Extract the (X, Y) coordinate from the center of the cell holding the provided text.  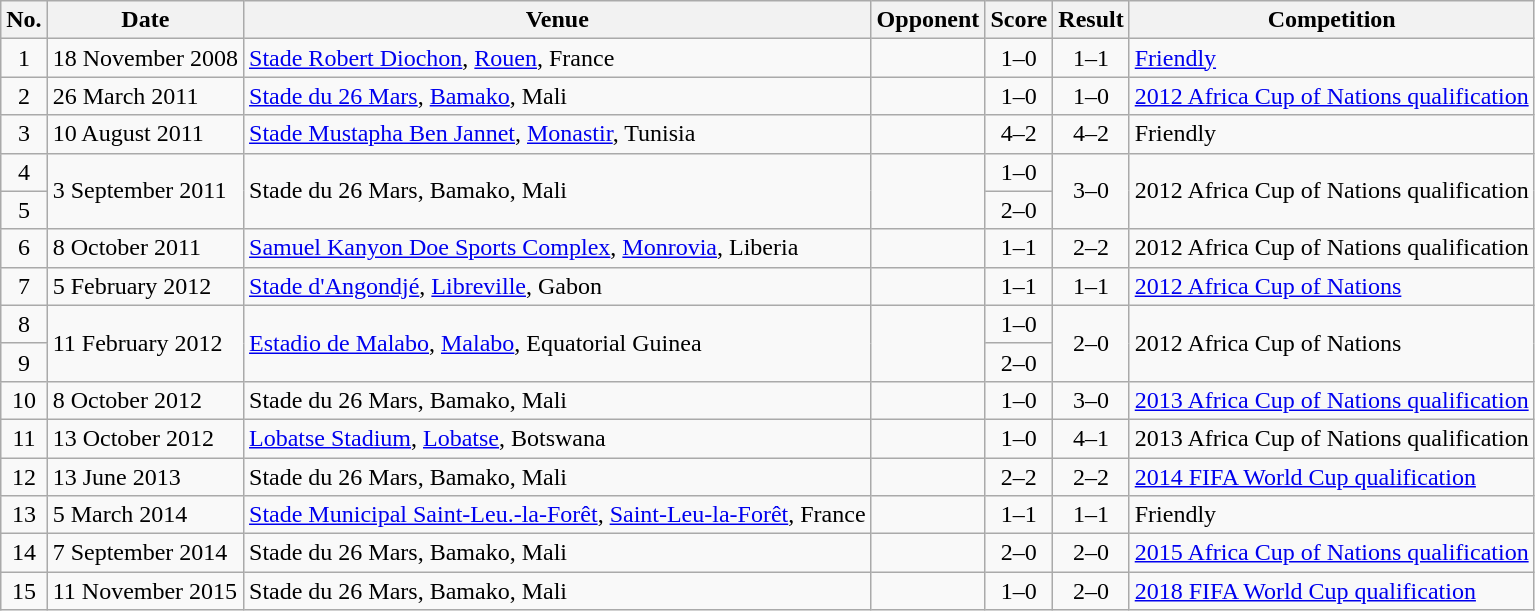
Estadio de Malabo, Malabo, Equatorial Guinea (558, 343)
Competition (1332, 20)
10 (24, 400)
4–1 (1091, 438)
8 October 2011 (145, 248)
8 October 2012 (145, 400)
15 (24, 591)
Stade Mustapha Ben Jannet, Monastir, Tunisia (558, 134)
3 September 2011 (145, 191)
10 August 2011 (145, 134)
5 February 2012 (145, 286)
Result (1091, 20)
11 November 2015 (145, 591)
13 October 2012 (145, 438)
Stade d'Angondjé, Libreville, Gabon (558, 286)
Lobatse Stadium, Lobatse, Botswana (558, 438)
Date (145, 20)
13 June 2013 (145, 477)
Venue (558, 20)
2014 FIFA World Cup qualification (1332, 477)
6 (24, 248)
Samuel Kanyon Doe Sports Complex, Monrovia, Liberia (558, 248)
Score (1019, 20)
2 (24, 96)
3 (24, 134)
1 (24, 58)
Opponent (928, 20)
7 (24, 286)
11 (24, 438)
5 March 2014 (145, 515)
12 (24, 477)
Stade Robert Diochon, Rouen, France (558, 58)
5 (24, 210)
9 (24, 362)
Stade Municipal Saint-Leu.-la-Forêt, Saint-Leu-la-Forêt, France (558, 515)
7 September 2014 (145, 553)
11 February 2012 (145, 343)
2015 Africa Cup of Nations qualification (1332, 553)
26 March 2011 (145, 96)
4 (24, 172)
14 (24, 553)
13 (24, 515)
No. (24, 20)
18 November 2008 (145, 58)
8 (24, 324)
2018 FIFA World Cup qualification (1332, 591)
